From the cell containing the given text, extract its center point as (X, Y) coordinate. 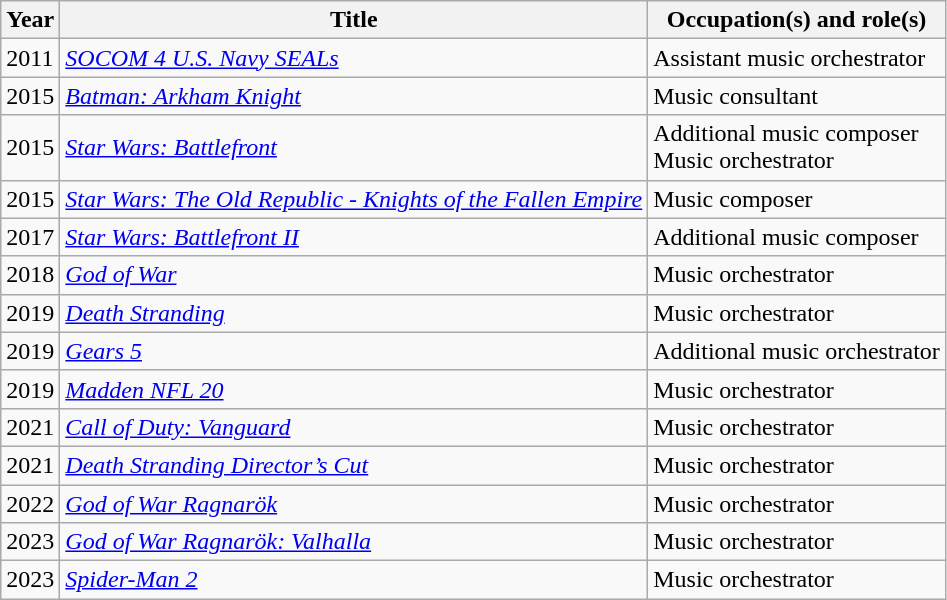
Assistant music orchestrator (797, 58)
Music consultant (797, 96)
Batman: Arkham Knight (354, 96)
Additional music composerMusic orchestrator (797, 148)
2022 (30, 503)
Occupation(s) and role(s) (797, 20)
Star Wars: The Old Republic - Knights of the Fallen Empire (354, 199)
Year (30, 20)
Death Stranding Director’s Cut (354, 465)
Star Wars: Battlefront (354, 148)
SOCOM 4 U.S. Navy SEALs (354, 58)
Death Stranding (354, 313)
2018 (30, 275)
Gears 5 (354, 351)
God of War (354, 275)
Music composer (797, 199)
Title (354, 20)
Madden NFL 20 (354, 389)
Additional music orchestrator (797, 351)
Additional music composer (797, 237)
Star Wars: Battlefront II (354, 237)
God of War Ragnarök: Valhalla (354, 542)
Spider-Man 2 (354, 580)
2017 (30, 237)
Call of Duty: Vanguard (354, 427)
2011 (30, 58)
God of War Ragnarök (354, 503)
